Scan for the cell matching the given text and deliver its (x, y) coordinate at center. 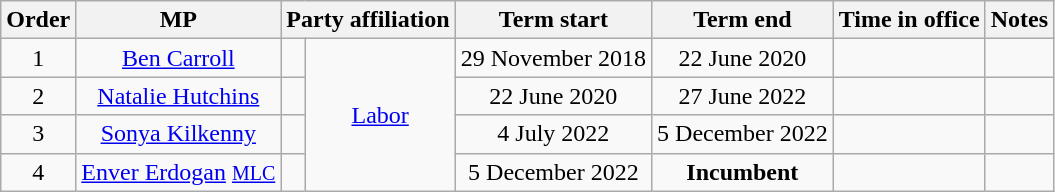
Labor (380, 115)
Order (38, 20)
29 November 2018 (553, 58)
27 June 2022 (743, 96)
4 (38, 172)
Time in office (909, 20)
Sonya Kilkenny (178, 134)
Term start (553, 20)
Notes (1019, 20)
2 (38, 96)
Incumbent (743, 172)
Ben Carroll (178, 58)
MP (178, 20)
Enver Erdogan MLC (178, 172)
Natalie Hutchins (178, 96)
1 (38, 58)
Term end (743, 20)
Party affiliation (368, 20)
3 (38, 134)
4 July 2022 (553, 134)
